Provide the [X, Y] coordinate of the cell's center where the given text is located.  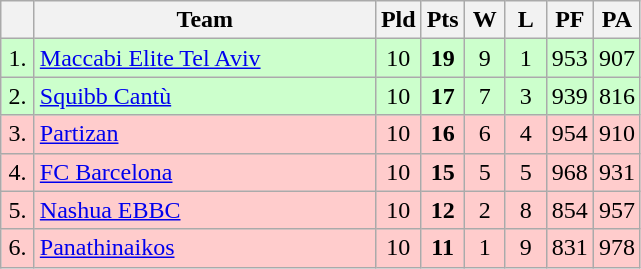
2. [18, 96]
6. [18, 248]
953 [570, 58]
931 [616, 172]
7 [484, 96]
8 [526, 210]
19 [442, 58]
Squibb Cantù [204, 96]
3. [18, 134]
Nashua EBBC [204, 210]
957 [616, 210]
17 [442, 96]
PF [570, 20]
Pld [398, 20]
11 [442, 248]
L [526, 20]
816 [616, 96]
968 [570, 172]
954 [570, 134]
16 [442, 134]
Maccabi Elite Tel Aviv [204, 58]
Panathinaikos [204, 248]
907 [616, 58]
PA [616, 20]
4 [526, 134]
4. [18, 172]
6 [484, 134]
Partizan [204, 134]
3 [526, 96]
2 [484, 210]
W [484, 20]
5. [18, 210]
854 [570, 210]
831 [570, 248]
15 [442, 172]
939 [570, 96]
12 [442, 210]
1. [18, 58]
Team [204, 20]
910 [616, 134]
Pts [442, 20]
978 [616, 248]
FC Barcelona [204, 172]
